Determine the (x, y) coordinate at the center of the cell enclosing the given text.  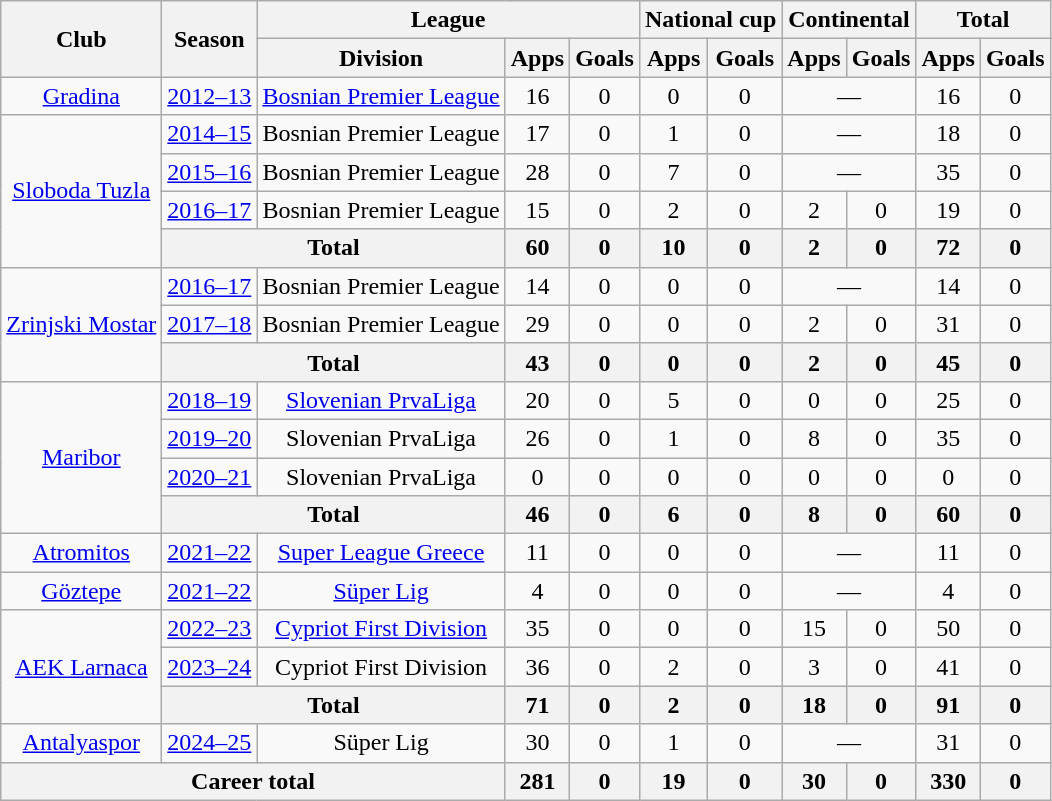
Season (210, 39)
5 (673, 400)
Gradina (82, 96)
2020–21 (210, 477)
29 (537, 324)
45 (948, 362)
43 (537, 362)
2023–24 (210, 667)
17 (537, 134)
2024–25 (210, 743)
Super League Greece (381, 553)
36 (537, 667)
330 (948, 781)
AEK Larnaca (82, 667)
Club (82, 39)
2018–19 (210, 400)
10 (673, 248)
46 (537, 515)
2012–13 (210, 96)
6 (673, 515)
25 (948, 400)
91 (948, 705)
7 (673, 172)
71 (537, 705)
26 (537, 438)
Maribor (82, 457)
2017–18 (210, 324)
Continental (849, 20)
Career total (253, 781)
2014–15 (210, 134)
281 (537, 781)
72 (948, 248)
League (448, 20)
Göztepe (82, 591)
2019–20 (210, 438)
Sloboda Tuzla (82, 191)
National cup (710, 20)
Atromitos (82, 553)
3 (814, 667)
50 (948, 629)
41 (948, 667)
28 (537, 172)
Zrinjski Mostar (82, 324)
Antalyaspor (82, 743)
2015–16 (210, 172)
2022–23 (210, 629)
20 (537, 400)
Division (381, 58)
